Determine the (X, Y) coordinate at the center of the cell enclosing the given text.  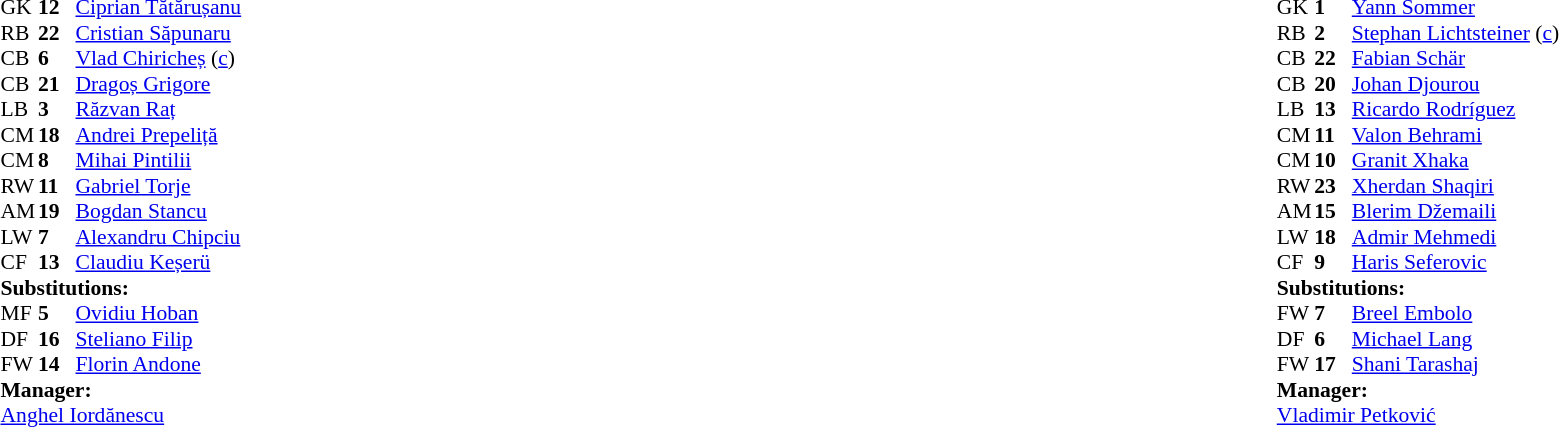
5 (57, 313)
Bogdan Stancu (159, 211)
17 (1333, 365)
Răzvan Raț (159, 109)
MF (19, 313)
Mihai Pintilii (159, 161)
20 (1333, 84)
Vlad Chiricheș (c) (159, 59)
Valon Behrami (1456, 135)
Shani Tarashaj (1456, 365)
Johan Djourou (1456, 84)
15 (1333, 211)
Michael Lang (1456, 339)
8 (57, 161)
16 (57, 339)
Ricardo Rodríguez (1456, 109)
2 (1333, 33)
23 (1333, 186)
Gabriel Torje (159, 186)
Florin Andone (159, 365)
Steliano Filip (159, 339)
Granit Xhaka (1456, 161)
Claudiu Keșerü (159, 263)
Dragoș Grigore (159, 84)
Breel Embolo (1456, 313)
Andrei Prepeliță (159, 135)
21 (57, 84)
10 (1333, 161)
Admir Mehmedi (1456, 237)
Xherdan Shaqiri (1456, 186)
14 (57, 365)
Ovidiu Hoban (159, 313)
Alexandru Chipciu (159, 237)
3 (57, 109)
Stephan Lichtsteiner (c) (1456, 33)
19 (57, 211)
Haris Seferovic (1456, 263)
Blerim Džemaili (1456, 211)
9 (1333, 263)
Fabian Schär (1456, 59)
Cristian Săpunaru (159, 33)
